Return [X, Y] of the center of cell containing provided text 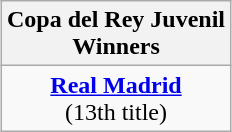
Real Madrid (13th title) [116, 98]
Copa del Rey JuvenilWinners [116, 34]
